Determine the [x, y] coordinate at the center of the cell enclosing the given text.  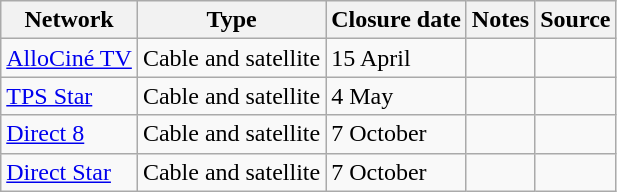
Type [231, 20]
Network [70, 20]
15 April [396, 58]
4 May [396, 96]
AlloCiné TV [70, 58]
Source [576, 20]
Closure date [396, 20]
Direct 8 [70, 134]
Notes [500, 20]
TPS Star [70, 96]
Direct Star [70, 172]
